Extract the [X, Y] coordinate from the center of the cell holding the provided text.  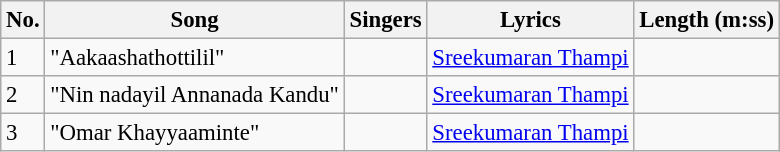
Song [194, 20]
"Nin nadayil Annanada Kandu" [194, 95]
3 [23, 133]
Lyrics [530, 20]
Singers [386, 20]
2 [23, 95]
"Omar Khayyaaminte" [194, 133]
No. [23, 20]
Length (m:ss) [706, 20]
"Aakaashathottilil" [194, 58]
1 [23, 58]
